Determine the (x, y) coordinate at the center of the cell enclosing the given text.  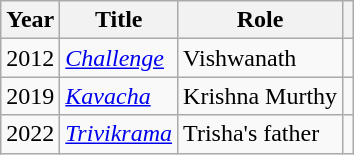
Title (119, 20)
2012 (30, 58)
Trisha's father (260, 134)
Role (260, 20)
Challenge (119, 58)
Vishwanath (260, 58)
2022 (30, 134)
2019 (30, 96)
Trivikrama (119, 134)
Year (30, 20)
Krishna Murthy (260, 96)
Kavacha (119, 96)
